Return (x, y) of the center of cell containing provided text 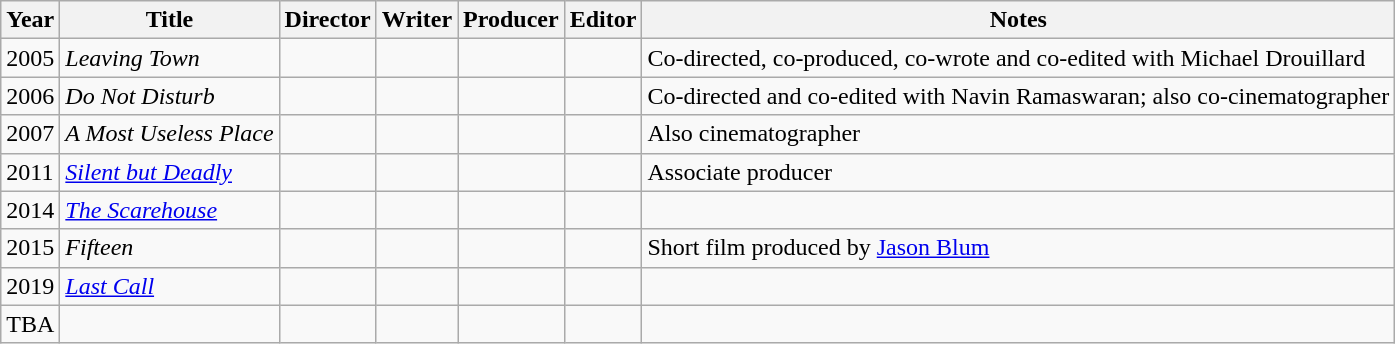
2005 (30, 58)
Associate producer (1018, 172)
Do Not Disturb (170, 96)
2014 (30, 210)
Fifteen (170, 248)
2006 (30, 96)
2007 (30, 134)
Co-directed and co-edited with Navin Ramaswaran; also co-cinematographer (1018, 96)
2019 (30, 286)
Year (30, 20)
2011 (30, 172)
Notes (1018, 20)
2015 (30, 248)
Short film produced by Jason Blum (1018, 248)
A Most Useless Place (170, 134)
Director (328, 20)
The Scarehouse (170, 210)
Title (170, 20)
Writer (416, 20)
Co-directed, co-produced, co-wrote and co-edited with Michael Drouillard (1018, 58)
Also cinematographer (1018, 134)
Leaving Town (170, 58)
Last Call (170, 286)
Editor (603, 20)
TBA (30, 324)
Producer (512, 20)
Silent but Deadly (170, 172)
